Identify which cell holds the provided text, then report its (x, y) central coordinate. 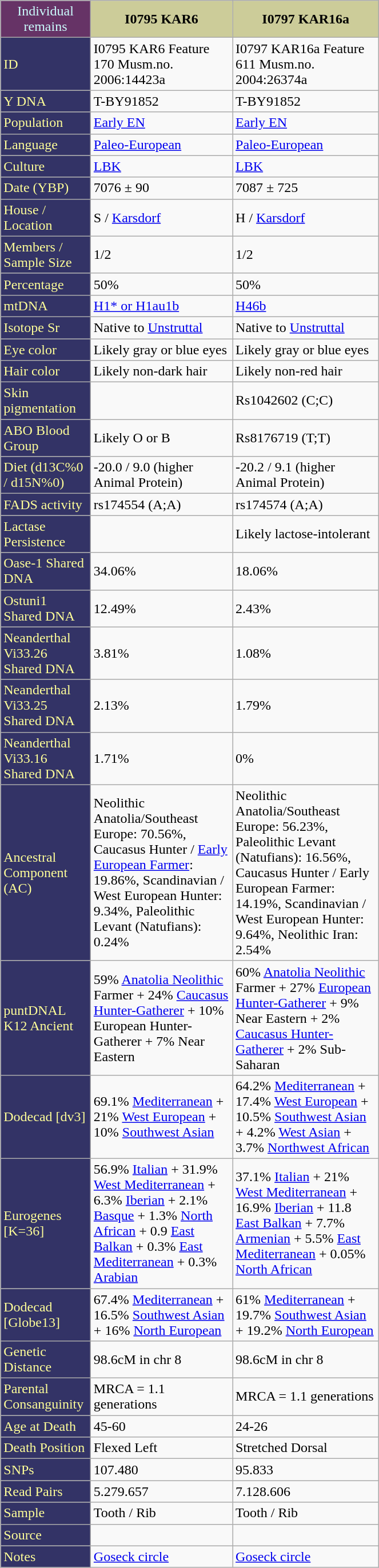
Neanderthal Vi33.25 Shared DNA (46, 706)
Likely non-dark hair (161, 371)
64.2% Mediterranean + 17.4% West European + 10.5% Southwest Asian + 4.2% West Asian + 3.7% Northwest African (306, 1117)
Likely O or B (161, 438)
Diet (d13C%0 / d15N%0) (46, 475)
ABO Blood Group (46, 438)
I0797 KAR16a (306, 19)
2.13% (161, 706)
House / Location (46, 217)
Source (46, 1535)
61% Mediterranean + 19.7% Southwest Asian + 19.2% North European (306, 1314)
Language (46, 145)
Eurogenes [K=36] (46, 1223)
Rs1042602 (C;C) (306, 401)
-20.0 / 9.0 (higher Animal Protein) (161, 475)
ID (46, 64)
Parental Consanguinity (46, 1397)
Death Position (46, 1448)
Rs8176719 (T;T) (306, 438)
puntDNAL K12 Ancient (46, 1018)
60% Anatolia Neolithic Farmer + 27% European Hunter-Gatherer + 9% Near Eastern + 2% Caucasus Hunter-Gatherer + 2% Sub-Saharan (306, 1018)
69.1% Mediterranean + 21% West European + 10% Southwest Asian (161, 1117)
107.480 (161, 1470)
Isotope Sr (46, 327)
Y DNA (46, 101)
1.79% (306, 706)
Culture (46, 166)
34.06% (161, 571)
Oase-1 Shared DNA (46, 571)
Skin pigmentation (46, 401)
Sample (46, 1513)
SNPs (46, 1470)
Stretched Dorsal (306, 1448)
Age at Death (46, 1426)
Eye color (46, 349)
3.81% (161, 653)
H / Karsdorf (306, 217)
I0795 KAR6 (161, 19)
Date (YBP) (46, 188)
Notes (46, 1557)
56.9% Italian + 31.9% West Mediterranean + 6.3% Iberian + 2.1% Basque + 1.3% North African + 0.9 East Balkan + 0.3% East Mediterranean + 0.3% Arabian (161, 1223)
0% (306, 758)
Genetic Distance (46, 1360)
Likely non-red hair (306, 371)
18.06% (306, 571)
Dodecad [dv3] (46, 1117)
Flexed Left (161, 1448)
7076 ± 90 (161, 188)
59% Anatolia Neolithic Farmer + 24% Caucasus Hunter-Gatherer + 10% European Hunter-Gatherer + 7% Near Eastern (161, 1018)
7087 ± 725 (306, 188)
24-26 (306, 1426)
2.43% (306, 608)
I0795 KAR6 Feature 170 Musm.no. 2006:14423a (161, 64)
Members / Sample Size (46, 255)
rs174574 (A;A) (306, 505)
Population (46, 123)
H46b (306, 306)
95.833 (306, 1470)
FADS activity (46, 505)
S / Karsdorf (161, 217)
Ancestral Component (AC) (46, 873)
7.128.606 (306, 1491)
Neanderthal Vi33.26 Shared DNA (46, 653)
Hair color (46, 371)
1.71% (161, 758)
Dodecad [Globe13] (46, 1314)
1.08% (306, 653)
Likely lactose-intolerant (306, 534)
12.49% (161, 608)
mtDNA (46, 306)
-20.2 / 9.1 (higher Animal Protein) (306, 475)
37.1% Italian + 21% West Mediterranean + 16.9% Iberian + 11.8 East Balkan + 7.7% Armenian + 5.5% East Mediterranean + 0.05% North African (306, 1223)
Neanderthal Vi33.16 Shared DNA (46, 758)
45-60 (161, 1426)
Read Pairs (46, 1491)
H1* or H1au1b (161, 306)
I0797 KAR16a Feature 611 Musm.no. 2004:26374a (306, 64)
5.279.657 (161, 1491)
Percentage (46, 284)
Individual remains (46, 19)
Lactase Persistence (46, 534)
Ostuni1 Shared DNA (46, 608)
rs174554 (A;A) (161, 505)
67.4% Mediterranean + 16.5% Southwest Asian + 16% North European (161, 1314)
